Scan for the cell matching the given text and deliver its [X, Y] coordinate at center. 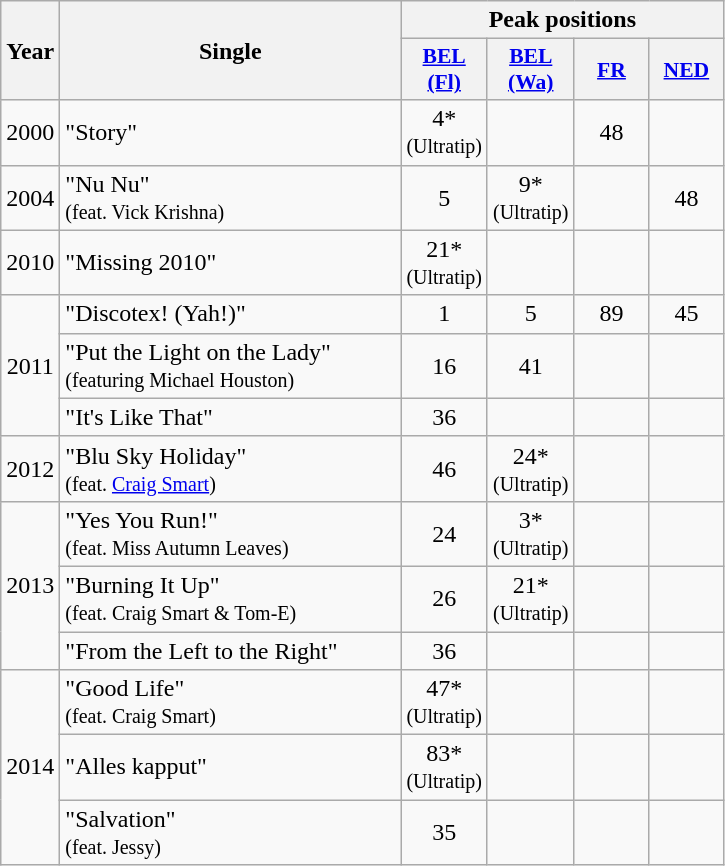
NED [686, 70]
"Put the Light on the Lady" (featuring Michael Houston) [230, 366]
"It's Like That" [230, 417]
83*(Ultratip) [444, 768]
"Nu Nu"(feat. Vick Krishna) [230, 198]
Year [30, 50]
"Salvation"(feat. Jessy) [230, 832]
"Good Life" (feat. Craig Smart) [230, 702]
BEL(Wa) [530, 70]
2012 [30, 468]
2010 [30, 262]
"Burning It Up" (feat. Craig Smart & Tom-E) [230, 598]
16 [444, 366]
89 [612, 314]
Single [230, 50]
FR [612, 70]
24 [444, 534]
47*(Ultratip) [444, 702]
2000 [30, 132]
2014 [30, 768]
"Alles kapput" [230, 768]
1 [444, 314]
"Yes You Run!" (feat. Miss Autumn Leaves) [230, 534]
41 [530, 366]
"Missing 2010" [230, 262]
BEL(Fl) [444, 70]
"Discotex! (Yah!)" [230, 314]
4*(Ultratip) [444, 132]
26 [444, 598]
2011 [30, 366]
"Story" [230, 132]
24*(Ultratip) [530, 468]
2004 [30, 198]
"From the Left to the Right" [230, 651]
Peak positions [562, 20]
9*(Ultratip) [530, 198]
2013 [30, 585]
"Blu Sky Holiday" (feat. Craig Smart) [230, 468]
3*(Ultratip) [530, 534]
45 [686, 314]
35 [444, 832]
46 [444, 468]
